Scan for the cell matching the given text and deliver its (x, y) coordinate at center. 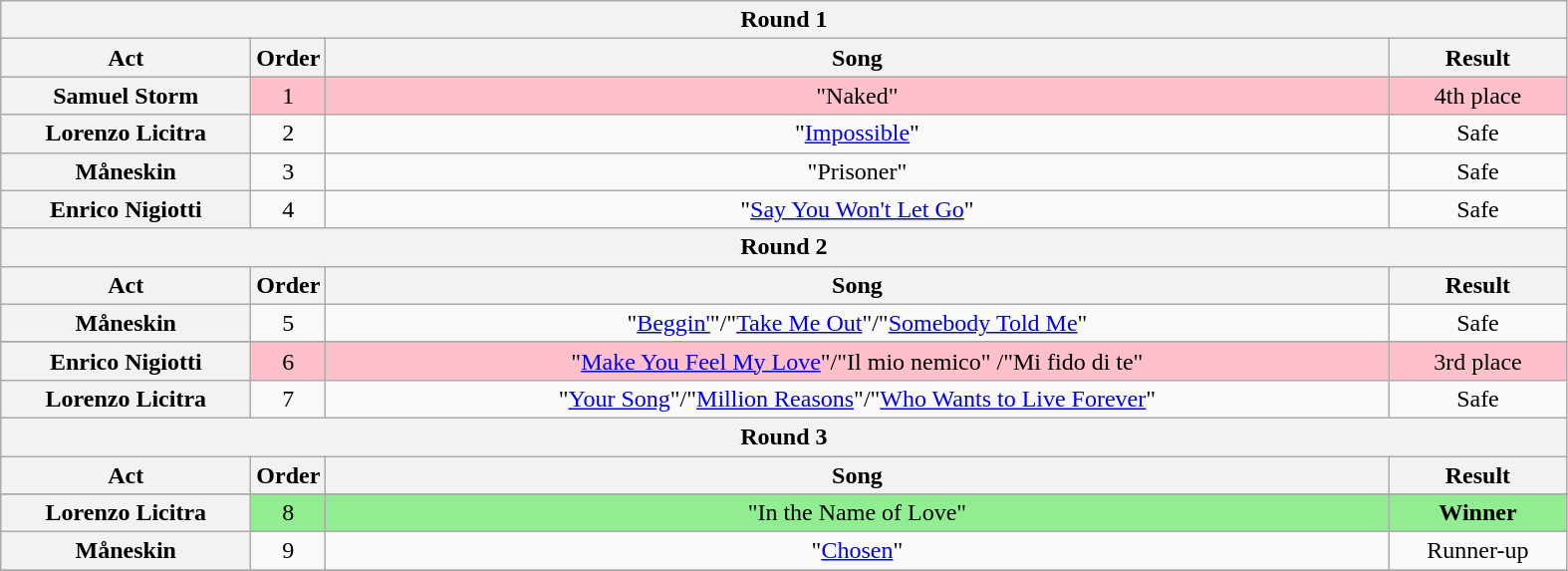
2 (289, 134)
1 (289, 96)
"Beggin'"/"Take Me Out"/"Somebody Told Me" (857, 323)
5 (289, 323)
Winner (1478, 513)
4th place (1478, 96)
Samuel Storm (126, 96)
Runner-up (1478, 551)
"Chosen" (857, 551)
Round 3 (784, 436)
"Make You Feel My Love"/"Il mio nemico" /"Mi fido di te" (857, 361)
"In the Name of Love" (857, 513)
Round 2 (784, 247)
3 (289, 171)
"Prisoner" (857, 171)
"Say You Won't Let Go" (857, 209)
"Naked" (857, 96)
Round 1 (784, 20)
9 (289, 551)
6 (289, 361)
4 (289, 209)
"Your Song"/"Million Reasons"/"Who Wants to Live Forever" (857, 399)
3rd place (1478, 361)
7 (289, 399)
"Impossible" (857, 134)
8 (289, 513)
